Detect which cell encompasses the target text, then output its (X, Y) center coordinate. 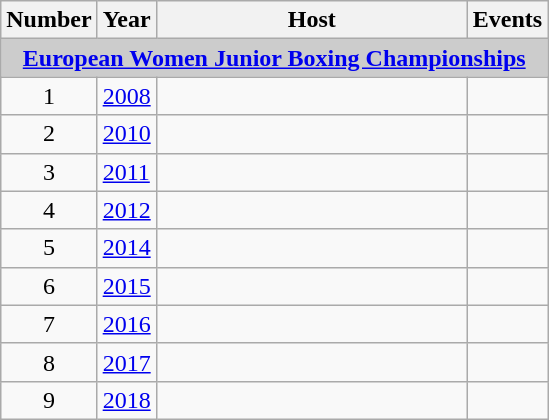
European Women Junior Boxing Championships (274, 58)
Events (507, 20)
1 (49, 96)
2012 (126, 210)
2008 (126, 96)
3 (49, 172)
Year (126, 20)
5 (49, 248)
2015 (126, 286)
Number (49, 20)
4 (49, 210)
Host (312, 20)
2010 (126, 134)
7 (49, 324)
2016 (126, 324)
2018 (126, 400)
6 (49, 286)
8 (49, 362)
2011 (126, 172)
2 (49, 134)
9 (49, 400)
2017 (126, 362)
2014 (126, 248)
